Extract the [x, y] coordinate from the center of the cell holding the provided text.  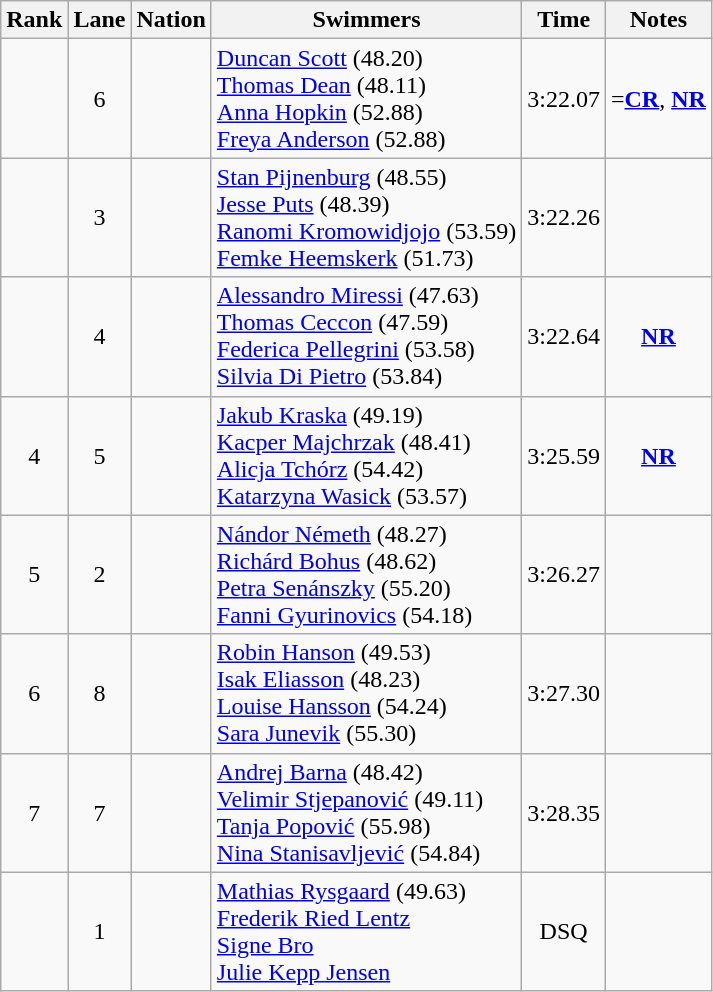
Jakub Kraska (49.19)Kacper Majchrzak (48.41)Alicja Tchórz (54.42)Katarzyna Wasick (53.57) [366, 456]
3:28.35 [564, 812]
Alessandro Miressi (47.63)Thomas Ceccon (47.59)Federica Pellegrini (53.58)Silvia Di Pietro (53.84) [366, 336]
2 [100, 574]
Nándor Németh (48.27)Richárd Bohus (48.62)Petra Senánszky (55.20)Fanni Gyurinovics (54.18) [366, 574]
DSQ [564, 932]
3 [100, 218]
Duncan Scott (48.20)Thomas Dean (48.11)Anna Hopkin (52.88)Freya Anderson (52.88) [366, 98]
3:27.30 [564, 694]
Mathias Rysgaard (49.63)Frederik Ried LentzSigne BroJulie Kepp Jensen [366, 932]
3:22.64 [564, 336]
1 [100, 932]
Time [564, 20]
=CR, NR [658, 98]
3:26.27 [564, 574]
Robin Hanson (49.53)Isak Eliasson (48.23)Louise Hansson (54.24)Sara Junevik (55.30) [366, 694]
8 [100, 694]
3:22.26 [564, 218]
3:22.07 [564, 98]
Lane [100, 20]
3:25.59 [564, 456]
Rank [34, 20]
Stan Pijnenburg (48.55)Jesse Puts (48.39)Ranomi Kromowidjojo (53.59)Femke Heemskerk (51.73) [366, 218]
Nation [171, 20]
Notes [658, 20]
Andrej Barna (48.42)Velimir Stjepanović (49.11)Tanja Popović (55.98)Nina Stanisavljević (54.84) [366, 812]
Swimmers [366, 20]
